Return the (x, y) coordinate for the center point of the cell that contains the specified text.  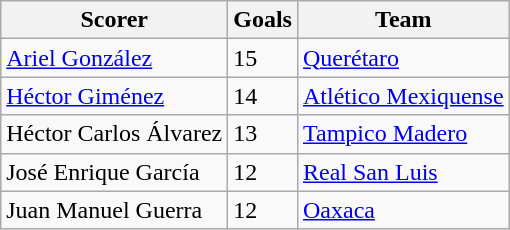
Scorer (114, 20)
15 (263, 58)
Oaxaca (403, 210)
José Enrique García (114, 172)
Héctor Carlos Álvarez (114, 134)
Team (403, 20)
Goals (263, 20)
Héctor Giménez (114, 96)
Juan Manuel Guerra (114, 210)
Querétaro (403, 58)
13 (263, 134)
Ariel González (114, 58)
14 (263, 96)
Real San Luis (403, 172)
Tampico Madero (403, 134)
Atlético Mexiquense (403, 96)
